Return (X, Y) of the center of cell containing provided text 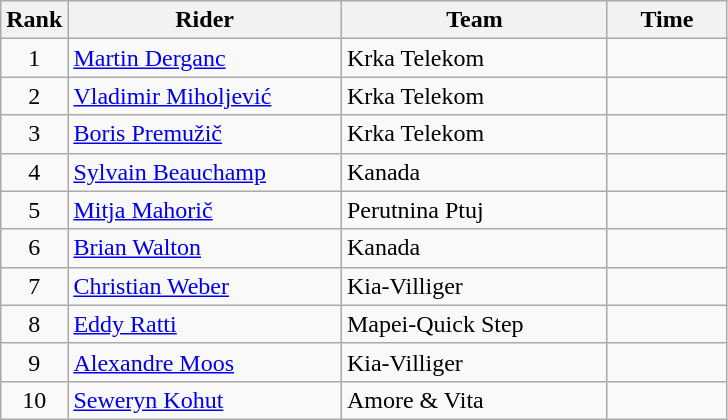
Martin Derganc (205, 58)
8 (34, 324)
Brian Walton (205, 248)
Christian Weber (205, 286)
2 (34, 96)
7 (34, 286)
3 (34, 134)
6 (34, 248)
4 (34, 172)
Boris Premužič (205, 134)
5 (34, 210)
Eddy Ratti (205, 324)
Rank (34, 20)
Vladimir Miholjević (205, 96)
9 (34, 362)
Team (474, 20)
Perutnina Ptuj (474, 210)
Mitja Mahorič (205, 210)
1 (34, 58)
Alexandre Moos (205, 362)
Sylvain Beauchamp (205, 172)
Seweryn Kohut (205, 400)
Amore & Vita (474, 400)
10 (34, 400)
Time (666, 20)
Rider (205, 20)
Mapei-Quick Step (474, 324)
